Return the [x, y] coordinate for the center point of the cell that contains the specified text.  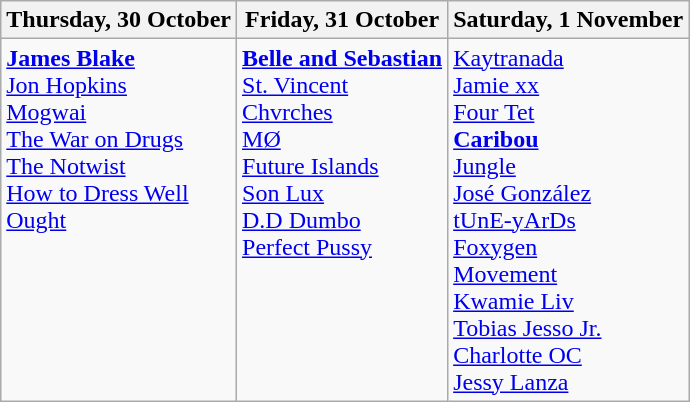
Belle and SebastianSt. VincentChvrchesMØFuture IslandsSon LuxD.D DumboPerfect Pussy [342, 220]
Thursday, 30 October [119, 20]
KaytranadaJamie xxFour TetCaribouJungleJosé GonzáleztUnE-yArDsFoxygenMovementKwamie LivTobias Jesso Jr.Charlotte OCJessy Lanza [568, 220]
Saturday, 1 November [568, 20]
James BlakeJon HopkinsMogwaiThe War on DrugsThe NotwistHow to Dress WellOught [119, 220]
Friday, 31 October [342, 20]
